Output the (x, y) coordinate of the center of the cell containing the given text.  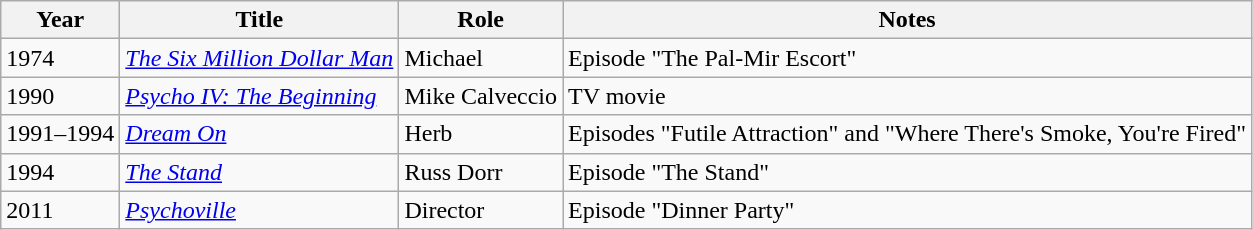
Michael (481, 58)
Notes (908, 20)
Title (260, 20)
2011 (60, 210)
Mike Calveccio (481, 96)
Episode "Dinner Party" (908, 210)
Psychoville (260, 210)
Herb (481, 134)
1974 (60, 58)
Episodes "Futile Attraction" and "Where There's Smoke, You're Fired" (908, 134)
1994 (60, 172)
Director (481, 210)
The Stand (260, 172)
Episode "The Stand" (908, 172)
1991–1994 (60, 134)
1990 (60, 96)
Year (60, 20)
TV movie (908, 96)
Dream On (260, 134)
Episode "The Pal-Mir Escort" (908, 58)
Role (481, 20)
Russ Dorr (481, 172)
The Six Million Dollar Man (260, 58)
Psycho IV: The Beginning (260, 96)
